Scan for the cell matching the given text and deliver its (x, y) coordinate at center. 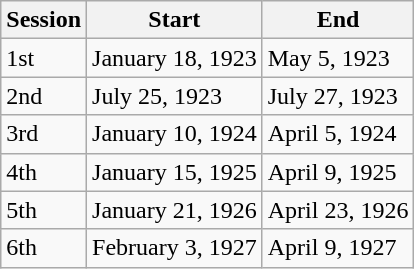
April 5, 1924 (338, 134)
2nd (44, 96)
4th (44, 172)
End (338, 20)
February 3, 1927 (175, 248)
January 10, 1924 (175, 134)
July 27, 1923 (338, 96)
April 9, 1925 (338, 172)
3rd (44, 134)
January 18, 1923 (175, 58)
January 15, 1925 (175, 172)
May 5, 1923 (338, 58)
January 21, 1926 (175, 210)
Session (44, 20)
April 23, 1926 (338, 210)
6th (44, 248)
July 25, 1923 (175, 96)
April 9, 1927 (338, 248)
5th (44, 210)
Start (175, 20)
1st (44, 58)
